Provide the [x, y] coordinate of the cell's center where the given text is located.  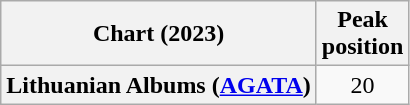
Peakposition [362, 34]
Lithuanian Albums (AGATA) [159, 85]
20 [362, 85]
Chart (2023) [159, 34]
